Scan for the cell matching the given text and deliver its (X, Y) coordinate at center. 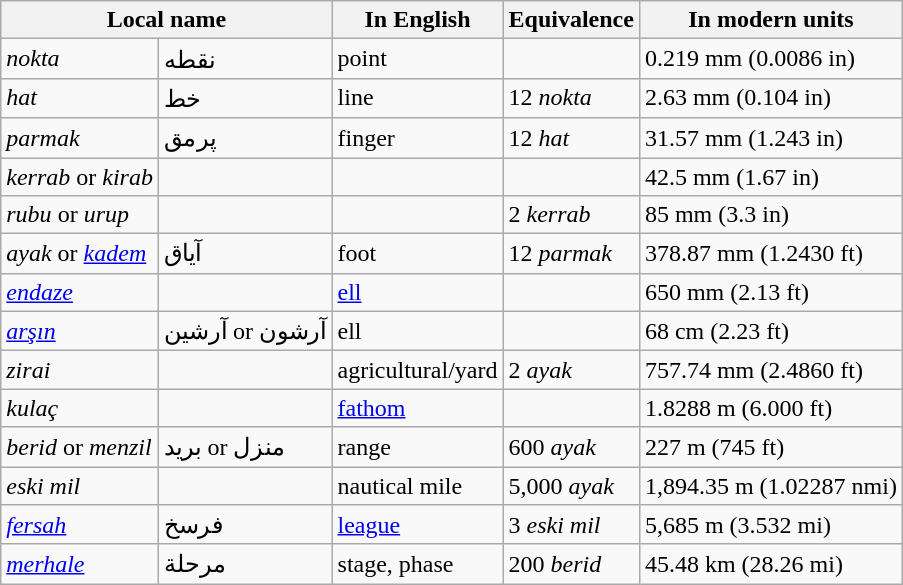
آیاق (245, 254)
endaze (80, 292)
league (418, 525)
agricultural/yard (418, 370)
12 parmak (571, 254)
berid or menzil (80, 447)
2.63 mm (0.104 in) (770, 98)
2 ayak (571, 370)
kulaç (80, 408)
مرحلة (245, 564)
parmak (80, 138)
نقطه (245, 59)
آرشين or آرشون (245, 331)
227 m (745 ft) (770, 447)
3 eski mil (571, 525)
ayak or kadem (80, 254)
5,000 ayak (571, 485)
range (418, 447)
757.74 mm (2.4860 ft) (770, 370)
line (418, 98)
fersah (80, 525)
0.219 mm (0.0086 in) (770, 59)
eski mil (80, 485)
foot (418, 254)
arşın (80, 331)
kerrab or kirab (80, 177)
1,894.35 m (1.02287 nmi) (770, 485)
nautical mile (418, 485)
fathom (418, 408)
5,685 m (3.532 mi) (770, 525)
بريد or منزل (245, 447)
خط‎ (245, 98)
45.48 km (28.26 mi) (770, 564)
2 kerrab (571, 215)
600 ayak (571, 447)
finger (418, 138)
12 nokta (571, 98)
In English (418, 20)
650 mm (2.13 ft) (770, 292)
stage, phase (418, 564)
31.57 mm (1.243 in) (770, 138)
In modern units (770, 20)
zirai (80, 370)
rubu or urup (80, 215)
12 hat (571, 138)
Local name (166, 20)
nokta (80, 59)
Equivalence (571, 20)
85 mm (3.3 in) (770, 215)
فرسخ (245, 525)
68 cm (2.23 ft) (770, 331)
378.87 mm (1.2430 ft) (770, 254)
پرمق (245, 138)
point (418, 59)
merhale (80, 564)
42.5 mm (1.67 in) (770, 177)
1.8288 m (6.000 ft) (770, 408)
hat (80, 98)
200 berid (571, 564)
